For the text-containing cell, return its midpoint in (X, Y) coordinate format. 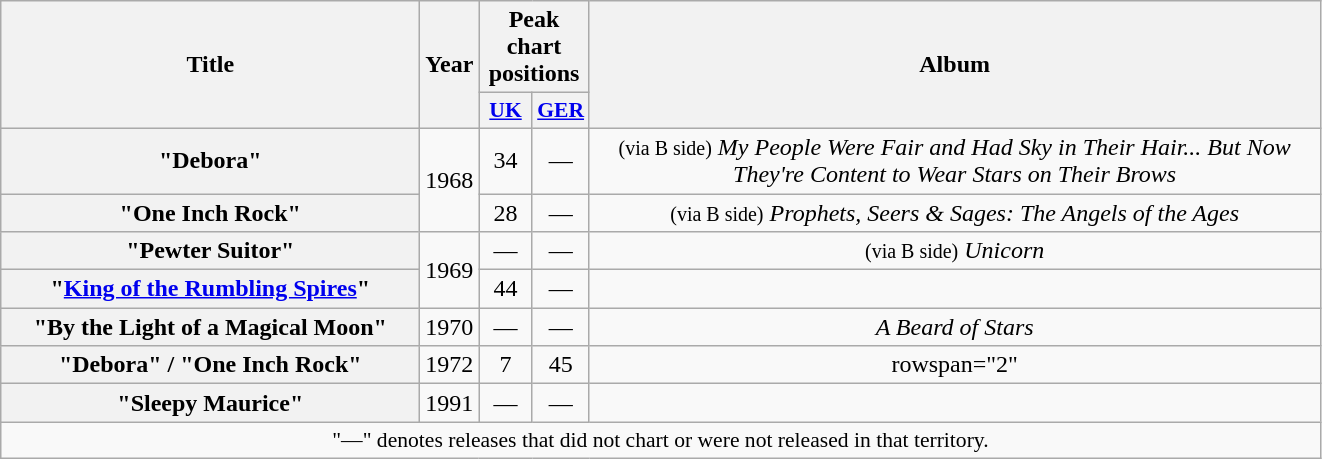
Peak chart positions (534, 47)
45 (560, 365)
"Debora" (210, 160)
UK (506, 111)
1972 (450, 365)
1970 (450, 327)
(via B side) My People Were Fair and Had Sky in Their Hair... But Now They're Content to Wear Stars on Their Brows (954, 160)
"Debora" / "One Inch Rock" (210, 365)
44 (506, 289)
GER (560, 111)
Album (954, 65)
34 (506, 160)
"Pewter Suitor" (210, 251)
"—" denotes releases that did not chart or were not released in that territory. (660, 440)
(via B side) Unicorn (954, 251)
A Beard of Stars (954, 327)
Year (450, 65)
(via B side) Prophets, Seers & Sages: The Angels of the Ages (954, 213)
rowspan="2" (954, 365)
1991 (450, 403)
"By the Light of a Magical Moon" (210, 327)
1969 (450, 270)
1968 (450, 180)
7 (506, 365)
28 (506, 213)
"One Inch Rock" (210, 213)
"King of the Rumbling Spires" (210, 289)
"Sleepy Maurice" (210, 403)
Title (210, 65)
